Provide the [X, Y] coordinate of the cell's center where the given text is located.  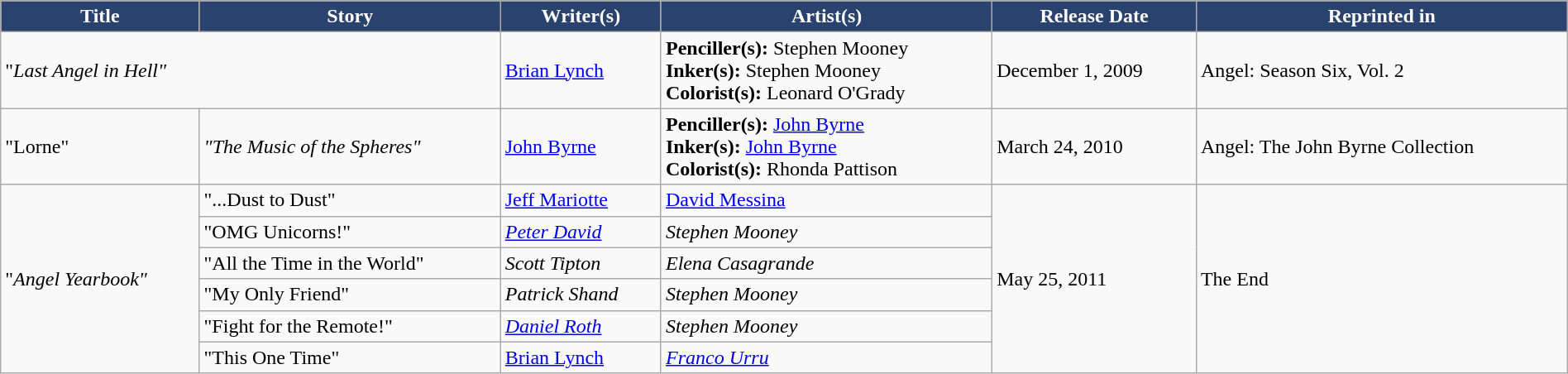
"OMG Unicorns!" [350, 232]
December 1, 2009 [1095, 70]
Jeff Mariotte [581, 200]
"Fight for the Remote!" [350, 326]
Angel: The John Byrne Collection [1381, 146]
Penciller(s): Stephen MooneyInker(s): Stephen MooneyColorist(s): Leonard O'Grady [826, 70]
"...Dust to Dust" [350, 200]
Writer(s) [581, 17]
Daniel Roth [581, 326]
David Messina [826, 200]
Patrick Shand [581, 295]
"My Only Friend" [350, 295]
John Byrne [581, 146]
The End [1381, 279]
"This One Time" [350, 357]
Peter David [581, 232]
Story [350, 17]
Title [100, 17]
Reprinted in [1381, 17]
Franco Urru [826, 357]
May 25, 2011 [1095, 279]
"Angel Yearbook" [100, 279]
Penciller(s): John ByrneInker(s): John ByrneColorist(s): Rhonda Pattison [826, 146]
"All the Time in the World" [350, 263]
Artist(s) [826, 17]
"Last Angel in Hell" [251, 70]
Scott Tipton [581, 263]
"The Music of the Spheres" [350, 146]
"Lorne" [100, 146]
March 24, 2010 [1095, 146]
Angel: Season Six, Vol. 2 [1381, 70]
Elena Casagrande [826, 263]
Release Date [1095, 17]
